From the cell containing the given text, extract its center point as (X, Y) coordinate. 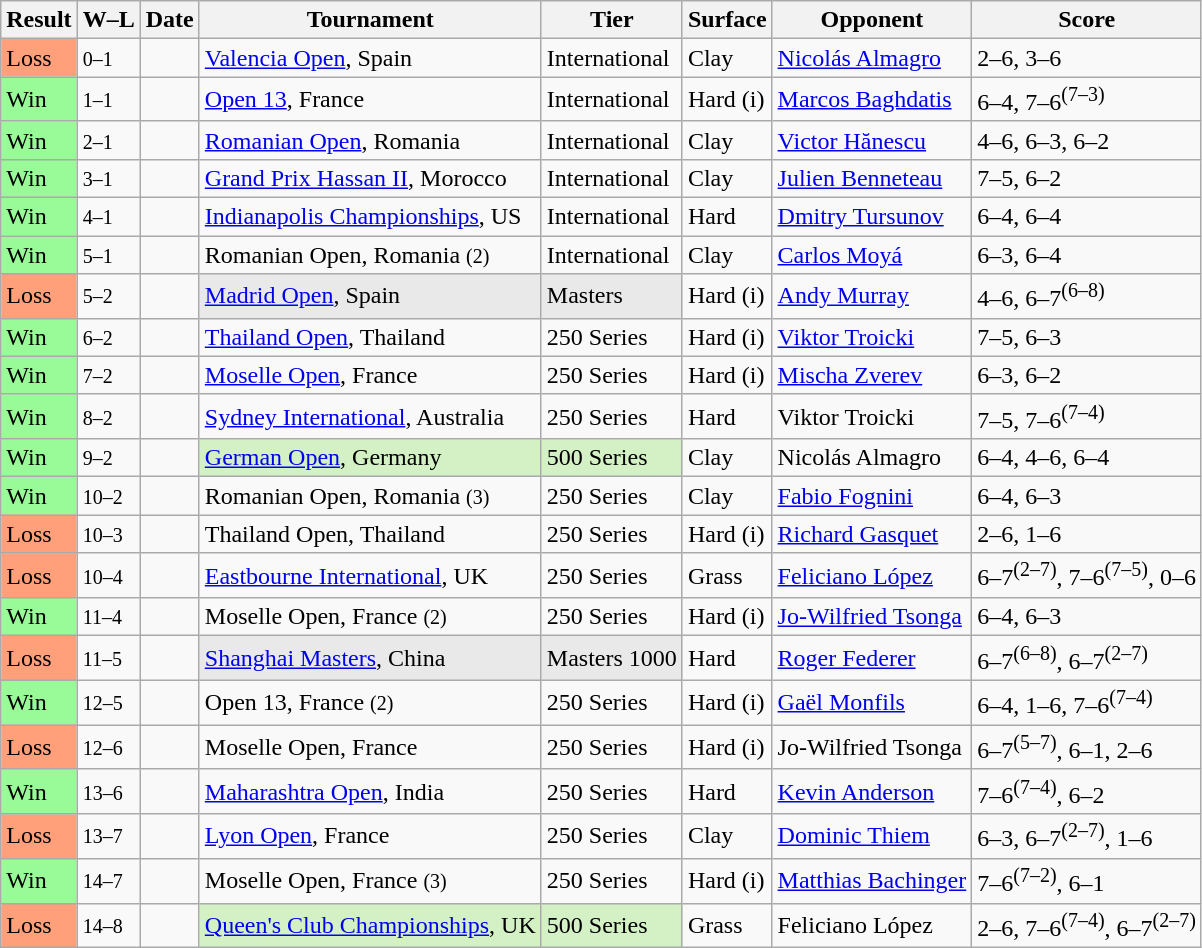
Gaël Monfils (872, 702)
Date (170, 20)
Romanian Open, Romania (3) (370, 496)
Valencia Open, Spain (370, 58)
Mischa Zverev (872, 375)
4–1 (108, 217)
7–6(7–2), 6–1 (1087, 880)
13–6 (108, 792)
2–6, 3–6 (1087, 58)
W–L (108, 20)
Sydney International, Australia (370, 416)
Shanghai Masters, China (370, 658)
14–7 (108, 880)
Tournament (370, 20)
Open 13, France (2) (370, 702)
Carlos Moyá (872, 255)
11–5 (108, 658)
4–6, 6–7(6–8) (1087, 296)
3–1 (108, 178)
Surface (727, 20)
6–3, 6–7(2–7), 1–6 (1087, 836)
5–2 (108, 296)
10–3 (108, 534)
Matthias Bachinger (872, 880)
9–2 (108, 458)
7–5, 6–3 (1087, 337)
5–1 (108, 255)
2–6, 7–6(7–4), 6–7(2–7) (1087, 926)
Queen's Club Championships, UK (370, 926)
0–1 (108, 58)
6–7(2–7), 7–6(7–5), 0–6 (1087, 576)
2–6, 1–6 (1087, 534)
7–2 (108, 375)
12–6 (108, 748)
6–2 (108, 337)
Open 13, France (370, 100)
Andy Murray (872, 296)
Eastbourne International, UK (370, 576)
Indianapolis Championships, US (370, 217)
Romanian Open, Romania (370, 140)
Marcos Baghdatis (872, 100)
7–5, 6–2 (1087, 178)
Madrid Open, Spain (370, 296)
7–5, 7–6(7–4) (1087, 416)
11–4 (108, 617)
6–4, 6–4 (1087, 217)
Moselle Open, France (3) (370, 880)
10–2 (108, 496)
13–7 (108, 836)
Kevin Anderson (872, 792)
4–6, 6–3, 6–2 (1087, 140)
Romanian Open, Romania (2) (370, 255)
6–4, 4–6, 6–4 (1087, 458)
6–3, 6–2 (1087, 375)
Masters (612, 296)
Julien Benneteau (872, 178)
Dmitry Tursunov (872, 217)
Result (39, 20)
1–1 (108, 100)
2–1 (108, 140)
Maharashtra Open, India (370, 792)
8–2 (108, 416)
German Open, Germany (370, 458)
6–7(6–8), 6–7(2–7) (1087, 658)
6–4, 1–6, 7–6(7–4) (1087, 702)
Lyon Open, France (370, 836)
Masters 1000 (612, 658)
Fabio Fognini (872, 496)
Moselle Open, France (2) (370, 617)
7–6(7–4), 6–2 (1087, 792)
Tier (612, 20)
Richard Gasquet (872, 534)
Dominic Thiem (872, 836)
6–3, 6–4 (1087, 255)
6–7(5–7), 6–1, 2–6 (1087, 748)
14–8 (108, 926)
Victor Hănescu (872, 140)
Opponent (872, 20)
Score (1087, 20)
Roger Federer (872, 658)
Grand Prix Hassan II, Morocco (370, 178)
6–4, 7–6(7–3) (1087, 100)
12–5 (108, 702)
10–4 (108, 576)
